Locate the cell with the specified text and output its [x, y] center coordinate. 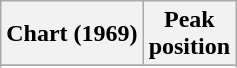
Peakposition [189, 34]
Chart (1969) [72, 34]
